Identify which cell holds the provided text, then report its [X, Y] central coordinate. 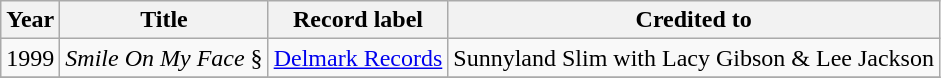
1999 [30, 58]
Credited to [694, 20]
Record label [358, 20]
Delmark Records [358, 58]
Smile On My Face § [164, 58]
Year [30, 20]
Title [164, 20]
Sunnyland Slim with Lacy Gibson & Lee Jackson [694, 58]
